Capture the cell that displays the provided text and extract its [x, y] central coordinate. 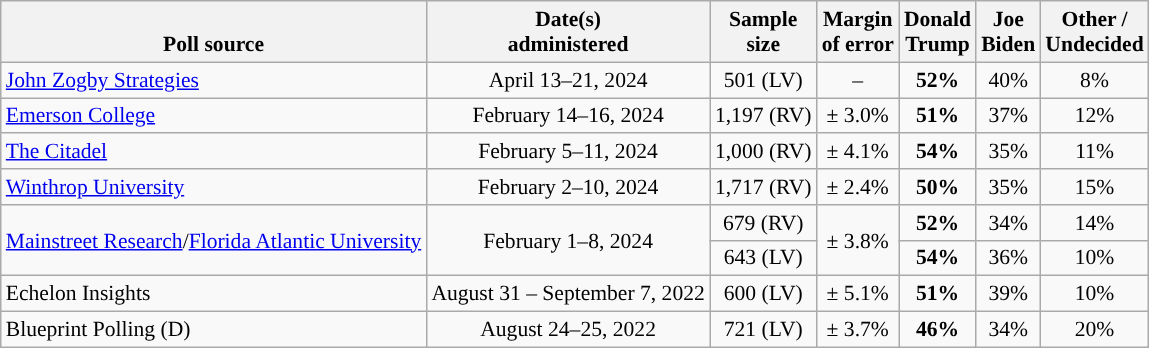
12% [1094, 116]
Date(s)administered [568, 32]
643 (LV) [764, 258]
February 5–11, 2024 [568, 152]
Winthrop University [214, 187]
JoeBiden [1008, 32]
1,000 (RV) [764, 152]
August 24–25, 2022 [568, 330]
February 14–16, 2024 [568, 116]
37% [1008, 116]
± 2.4% [858, 187]
Samplesize [764, 32]
Mainstreet Research/Florida Atlantic University [214, 240]
600 (LV) [764, 294]
36% [1008, 258]
Marginof error [858, 32]
721 (LV) [764, 330]
50% [938, 187]
± 3.8% [858, 240]
Emerson College [214, 116]
39% [1008, 294]
1,717 (RV) [764, 187]
20% [1094, 330]
1,197 (RV) [764, 116]
± 4.1% [858, 152]
August 31 – September 7, 2022 [568, 294]
Poll source [214, 32]
John Zogby Strategies [214, 80]
The Citadel [214, 152]
Other /Undecided [1094, 32]
14% [1094, 223]
± 3.0% [858, 116]
8% [1094, 80]
46% [938, 330]
Blueprint Polling (D) [214, 330]
11% [1094, 152]
April 13–21, 2024 [568, 80]
± 3.7% [858, 330]
40% [1008, 80]
679 (RV) [764, 223]
15% [1094, 187]
February 2–10, 2024 [568, 187]
Echelon Insights [214, 294]
501 (LV) [764, 80]
– [858, 80]
February 1–8, 2024 [568, 240]
DonaldTrump [938, 32]
± 5.1% [858, 294]
